Return the (x, y) coordinate for the center point of the cell that contains the specified text.  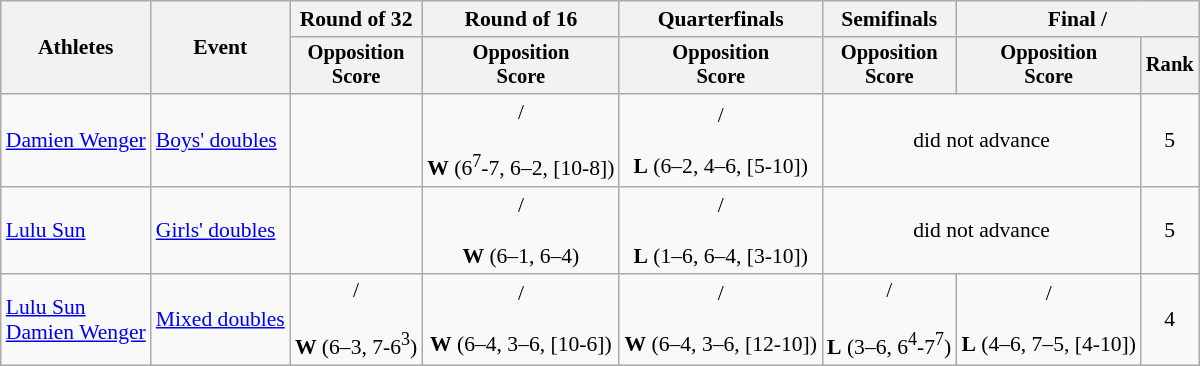
Mixed doubles (220, 319)
Event (220, 48)
4 (1170, 319)
/W (6–4, 3–6, [10-6]) (520, 319)
/L (3–6, 64-77) (889, 319)
Damien Wenger (76, 140)
Quarterfinals (720, 19)
Lulu SunDamien Wenger (76, 319)
/L (1–6, 6–4, [3-10]) (720, 230)
Rank (1170, 66)
/W (6–3, 7-63) (356, 319)
Round of 16 (520, 19)
/W (6–4, 3–6, [12-10]) (720, 319)
/W (6–1, 6–4) (520, 230)
Final / (1077, 19)
Girls' doubles (220, 230)
/W (67-7, 6–2, [10-8]) (520, 140)
Round of 32 (356, 19)
/L (4–6, 7–5, [4-10]) (1048, 319)
Athletes (76, 48)
/L (6–2, 4–6, [5-10]) (720, 140)
Lulu Sun (76, 230)
Boys' doubles (220, 140)
Semifinals (889, 19)
